Find where the given text appears and provide that cell's center as [X, Y] coordinate. 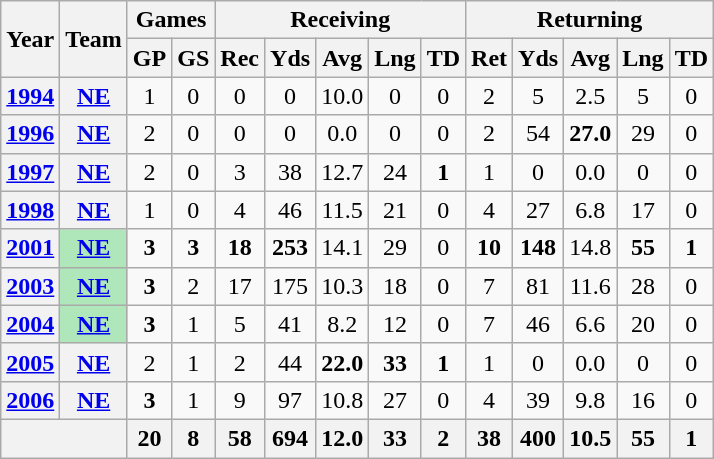
400 [538, 438]
1997 [30, 172]
1998 [30, 210]
8 [194, 438]
2005 [30, 362]
11.6 [590, 286]
9.8 [590, 400]
2001 [30, 248]
11.5 [342, 210]
41 [290, 324]
10.5 [590, 438]
10.8 [342, 400]
6.8 [590, 210]
10.0 [342, 96]
2006 [30, 400]
Receiving [340, 20]
Rec [240, 58]
14.8 [590, 248]
10.3 [342, 286]
Ret [490, 58]
Returning [590, 20]
8.2 [342, 324]
253 [290, 248]
148 [538, 248]
10 [490, 248]
GP [149, 58]
GS [194, 58]
12.7 [342, 172]
2004 [30, 324]
1994 [30, 96]
21 [395, 210]
12.0 [342, 438]
81 [538, 286]
24 [395, 172]
6.6 [590, 324]
2.5 [590, 96]
2003 [30, 286]
9 [240, 400]
44 [290, 362]
39 [538, 400]
14.1 [342, 248]
22.0 [342, 362]
12 [395, 324]
58 [240, 438]
Games [170, 20]
694 [290, 438]
Year [30, 39]
27.0 [590, 134]
Team [94, 39]
54 [538, 134]
97 [290, 400]
175 [290, 286]
28 [643, 286]
16 [643, 400]
1996 [30, 134]
